Locate the cell with the specified text and output its (X, Y) center coordinate. 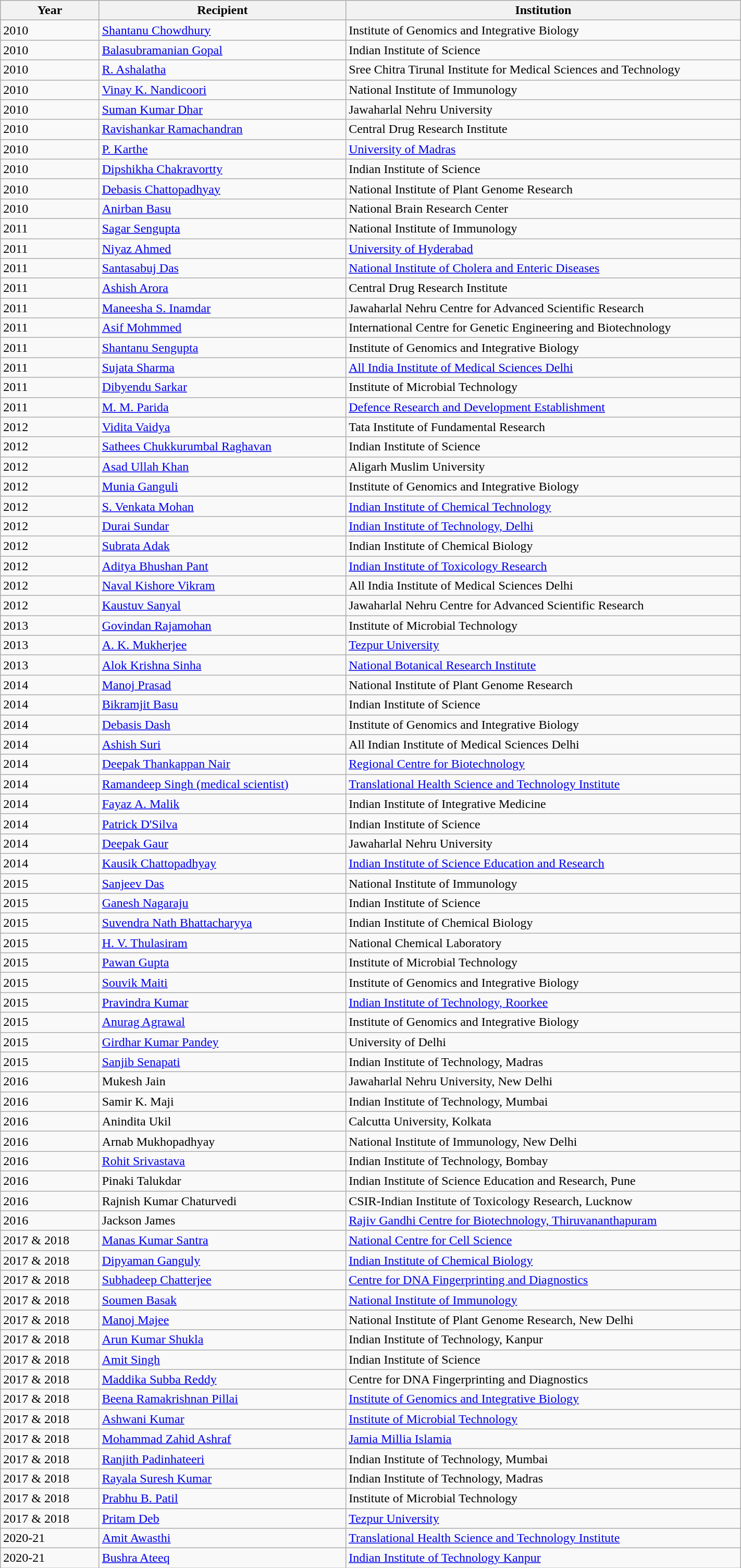
Santasabuj Das (223, 268)
Rayala Suresh Kumar (223, 1478)
Maddika Subba Reddy (223, 1379)
Pawan Gupta (223, 963)
Sujata Sharma (223, 367)
Asif Mohmmed (223, 328)
Indian Institute of Technology, Roorkee (544, 1002)
University of Hyderabad (544, 249)
Vidita Vaidya (223, 427)
Naval Kishore Vikram (223, 586)
Anurag Agrawal (223, 1022)
Indian Institute of Chemical Technology (544, 506)
Rajiv Gandhi Centre for Biotechnology, Thiruvananthapuram (544, 1221)
Balasubramanian Gopal (223, 50)
Ashwani Kumar (223, 1419)
Sagar Sengupta (223, 228)
Regional Centre for Biotechnology (544, 764)
Suman Kumar Dhar (223, 109)
Shantanu Chowdhury (223, 30)
All Indian Institute of Medical Sciences Delhi (544, 744)
Sree Chitra Tirunal Institute for Medical Sciences and Technology (544, 70)
Ashish Arora (223, 288)
Kausik Chattopadhyay (223, 863)
Beena Ramakrishnan Pillai (223, 1399)
Kaustuv Sanyal (223, 606)
International Centre for Genetic Engineering and Biotechnology (544, 328)
Girdhar Kumar Pandey (223, 1042)
Amit Singh (223, 1359)
Aditya Bhushan Pant (223, 566)
Maneesha S. Inamdar (223, 308)
CSIR-Indian Institute of Toxicology Research, Lucknow (544, 1200)
Subrata Adak (223, 546)
Alok Krishna Sinha (223, 665)
Defence Research and Development Establishment (544, 407)
Ganesh Nagaraju (223, 903)
Bushra Ateeq (223, 1558)
National Chemical Laboratory (544, 943)
H. V. Thulasiram (223, 943)
Jawaharlal Nehru University, New Delhi (544, 1082)
Soumen Basak (223, 1300)
Pravindra Kumar (223, 1002)
Dibyendu Sarkar (223, 387)
Indian Institute of Technology, Kanpur (544, 1340)
National Institute of Cholera and Enteric Diseases (544, 268)
National Centre for Cell Science (544, 1241)
Indian Institute of Technology Kanpur (544, 1558)
Sanjeev Das (223, 884)
Bikramjit Basu (223, 705)
Samir K. Maji (223, 1101)
Dipyaman Ganguly (223, 1260)
Subhadeep Chatterjee (223, 1280)
Pritam Deb (223, 1518)
Recipient (223, 10)
M. M. Parida (223, 407)
Aligarh Muslim University (544, 467)
Manas Kumar Santra (223, 1241)
Vinay K. Nandicoori (223, 90)
Anindita Ukil (223, 1121)
Year (50, 10)
Arnab Mukhopadhyay (223, 1141)
Souvik Maiti (223, 983)
Jackson James (223, 1221)
Suvendra Nath Bhattacharyya (223, 923)
Manoj Majee (223, 1320)
Jamia Millia Islamia (544, 1439)
Shantanu Sengupta (223, 348)
Rohit Srivastava (223, 1161)
Tata Institute of Fundamental Research (544, 427)
Amit Awasthi (223, 1538)
Asad Ullah Khan (223, 467)
University of Delhi (544, 1042)
Arun Kumar Shukla (223, 1340)
National Institute of Immunology, New Delhi (544, 1141)
A. K. Mukherjee (223, 645)
Sanjib Senapati (223, 1062)
Deepak Thankappan Nair (223, 764)
Ravishankar Ramachandran (223, 129)
Mukesh Jain (223, 1082)
National Institute of Plant Genome Research, New Delhi (544, 1320)
Debasis Dash (223, 725)
S. Venkata Mohan (223, 506)
Indian Institute of Technology, Delhi (544, 526)
Durai Sundar (223, 526)
Anirban Basu (223, 209)
P. Karthe (223, 149)
Prabhu B. Patil (223, 1498)
Govindan Rajamohan (223, 626)
Calcutta University, Kolkata (544, 1121)
Indian Institute of Science Education and Research (544, 863)
Indian Institute of Toxicology Research (544, 566)
Pinaki Talukdar (223, 1181)
Sathees Chukkurumbal Raghavan (223, 447)
Ashish Suri (223, 744)
Indian Institute of Science Education and Research, Pune (544, 1181)
Dipshikha Chakravortty (223, 169)
Ranjith Padinhateeri (223, 1459)
R. Ashalatha (223, 70)
Patrick D'Silva (223, 824)
Institution (544, 10)
Debasis Chattopadhyay (223, 189)
National Brain Research Center (544, 209)
National Botanical Research Institute (544, 665)
University of Madras (544, 149)
Rajnish Kumar Chaturvedi (223, 1200)
Fayaz A. Malik (223, 804)
Indian Institute of Technology, Bombay (544, 1161)
Munia Ganguli (223, 486)
Deepak Gaur (223, 843)
Indian Institute of Integrative Medicine (544, 804)
Manoj Prasad (223, 685)
Niyaz Ahmed (223, 249)
Mohammad Zahid Ashraf (223, 1439)
Ramandeep Singh (medical scientist) (223, 784)
